Determine the (x, y) coordinate at the center of the cell enclosing the given text.  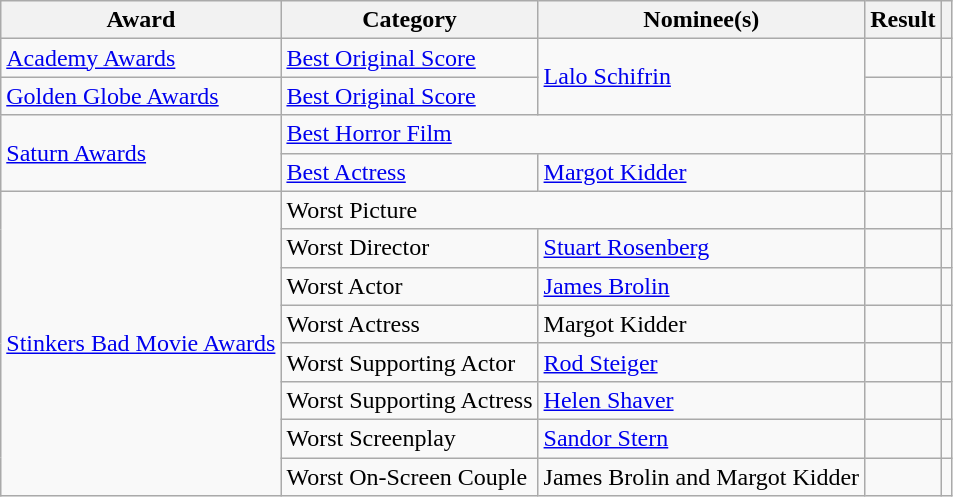
Result (903, 20)
Saturn Awards (141, 153)
Worst Picture (573, 210)
Best Horror Film (573, 134)
Stuart Rosenberg (702, 248)
Lalo Schifrin (702, 77)
Worst Supporting Actor (410, 362)
Worst Actress (410, 324)
Stinkers Bad Movie Awards (141, 343)
Rod Steiger (702, 362)
Worst Actor (410, 286)
Award (141, 20)
Worst Supporting Actress (410, 400)
Academy Awards (141, 58)
Golden Globe Awards (141, 96)
Sandor Stern (702, 438)
Worst Screenplay (410, 438)
Helen Shaver (702, 400)
Best Actress (410, 172)
Category (410, 20)
Nominee(s) (702, 20)
Worst On-Screen Couple (410, 477)
James Brolin and Margot Kidder (702, 477)
Worst Director (410, 248)
James Brolin (702, 286)
